Output the (X, Y) coordinate of the center of the cell containing the given text.  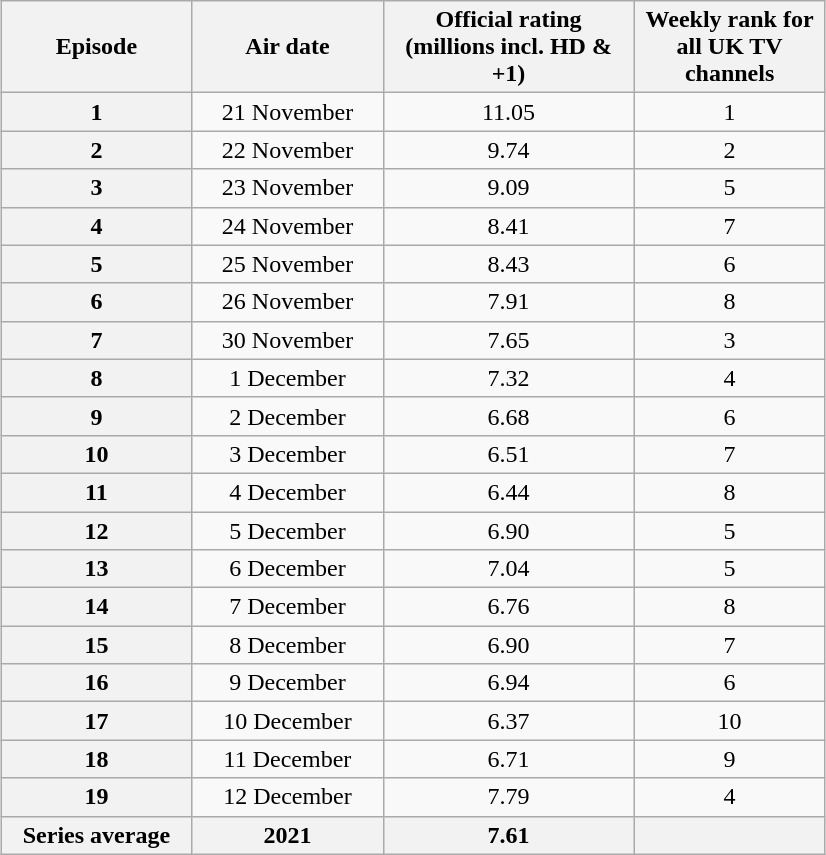
2 December (288, 416)
12 (96, 531)
Air date (288, 47)
17 (96, 721)
6.76 (508, 607)
12 December (288, 797)
6.37 (508, 721)
Series average (96, 835)
11 (96, 492)
Episode (96, 47)
5 December (288, 531)
11 December (288, 759)
22 November (288, 150)
9.09 (508, 188)
26 November (288, 302)
25 November (288, 264)
7.79 (508, 797)
7.61 (508, 835)
9.74 (508, 150)
4 December (288, 492)
9 December (288, 683)
7.65 (508, 340)
15 (96, 645)
3 December (288, 454)
7.91 (508, 302)
30 November (288, 340)
16 (96, 683)
10 December (288, 721)
6.71 (508, 759)
23 November (288, 188)
Weekly rank for all UK TV channels (730, 47)
14 (96, 607)
21 November (288, 112)
8.43 (508, 264)
7 December (288, 607)
6.68 (508, 416)
7.04 (508, 569)
6.44 (508, 492)
11.05 (508, 112)
7.32 (508, 378)
8.41 (508, 226)
8 December (288, 645)
24 November (288, 226)
6.94 (508, 683)
Official rating (millions incl. HD & +1) (508, 47)
6 December (288, 569)
6.51 (508, 454)
13 (96, 569)
19 (96, 797)
2021 (288, 835)
1 December (288, 378)
18 (96, 759)
